Extract the (X, Y) coordinate from the center of the cell holding the provided text.  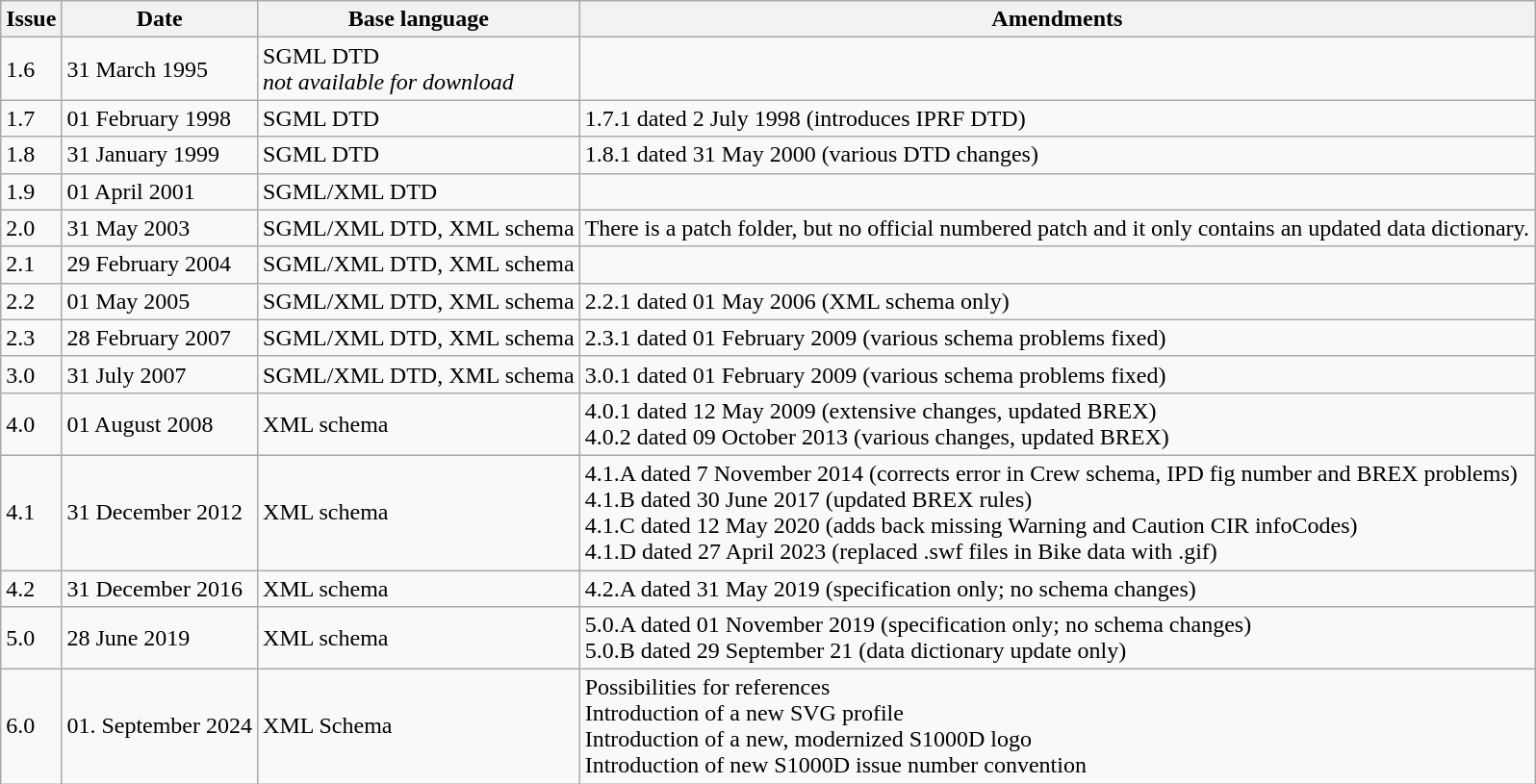
2.3.1 dated 01 February 2009 (various schema problems fixed) (1057, 338)
1.8.1 dated 31 May 2000 (various DTD changes) (1057, 155)
2.0 (31, 228)
28 February 2007 (160, 338)
4.1 (31, 512)
5.0.A dated 01 November 2019 (specification only; no schema changes)5.0.B dated 29 September 21 (data dictionary update only) (1057, 639)
4.0.1 dated 12 May 2009 (extensive changes, updated BREX)4.0.2 dated 09 October 2013 (various changes, updated BREX) (1057, 423)
SGML/XML DTD (420, 191)
4.2 (31, 588)
1.7 (31, 118)
1.9 (31, 191)
3.0.1 dated 01 February 2009 (various schema problems fixed) (1057, 374)
01 August 2008 (160, 423)
31 January 1999 (160, 155)
01 April 2001 (160, 191)
01. September 2024 (160, 727)
31 December 2016 (160, 588)
1.6 (31, 69)
SGML DTDnot available for download (420, 69)
Issue (31, 19)
Date (160, 19)
31 July 2007 (160, 374)
Base language (420, 19)
31 March 1995 (160, 69)
2.2 (31, 301)
4.0 (31, 423)
1.8 (31, 155)
2.2.1 dated 01 May 2006 (XML schema only) (1057, 301)
4.2.A dated 31 May 2019 (specification only; no schema changes) (1057, 588)
28 June 2019 (160, 639)
01 May 2005 (160, 301)
31 December 2012 (160, 512)
Amendments (1057, 19)
1.7.1 dated 2 July 1998 (introduces IPRF DTD) (1057, 118)
3.0 (31, 374)
There is a patch folder, but no official numbered patch and it only contains an updated data dictionary. (1057, 228)
01 February 1998 (160, 118)
6.0 (31, 727)
2.1 (31, 265)
5.0 (31, 639)
2.3 (31, 338)
29 February 2004 (160, 265)
XML Schema (420, 727)
31 May 2003 (160, 228)
